Find where the given text appears and provide that cell's center as [x, y] coordinate. 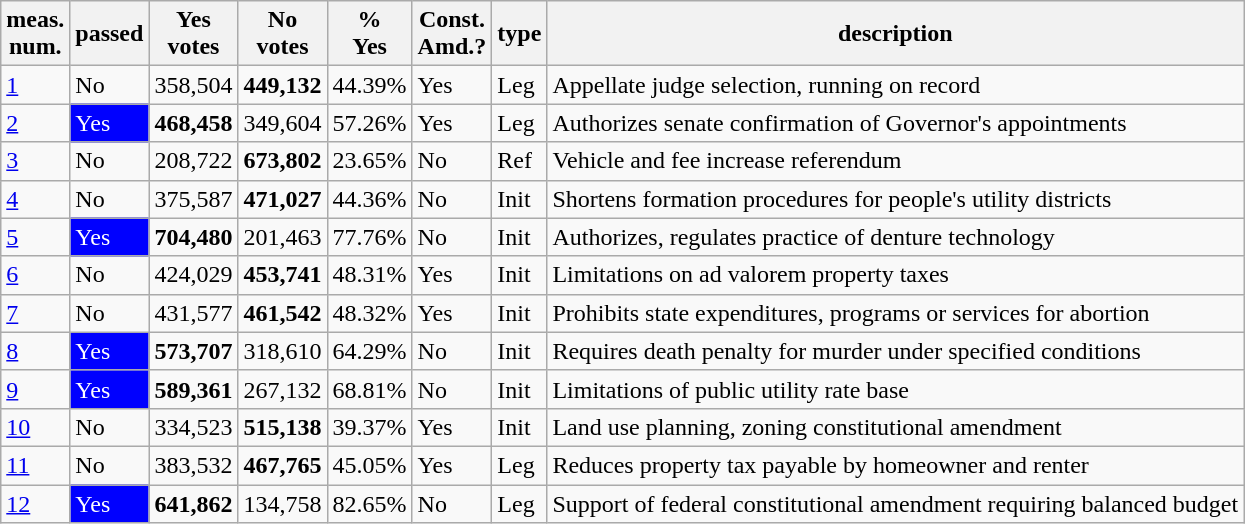
453,741 [282, 275]
Limitations of public utility rate base [896, 389]
Yesvotes [194, 34]
Prohibits state expenditures, programs or services for abortion [896, 313]
passed [110, 34]
Ref [520, 161]
431,577 [194, 313]
44.36% [370, 199]
Land use planning, zoning constitutional amendment [896, 427]
4 [36, 199]
134,758 [282, 503]
704,480 [194, 237]
267,132 [282, 389]
8 [36, 351]
334,523 [194, 427]
318,610 [282, 351]
375,587 [194, 199]
Support of federal constitutional amendment requiring balanced budget [896, 503]
44.39% [370, 85]
23.65% [370, 161]
description [896, 34]
3 [36, 161]
208,722 [194, 161]
Vehicle and fee increase referendum [896, 161]
9 [36, 389]
Limitations on ad valorem property taxes [896, 275]
11 [36, 465]
5 [36, 237]
12 [36, 503]
467,765 [282, 465]
meas.num. [36, 34]
461,542 [282, 313]
7 [36, 313]
48.31% [370, 275]
45.05% [370, 465]
515,138 [282, 427]
383,532 [194, 465]
449,132 [282, 85]
6 [36, 275]
Novotes [282, 34]
Appellate judge selection, running on record [896, 85]
358,504 [194, 85]
641,862 [194, 503]
201,463 [282, 237]
10 [36, 427]
Const.Amd.? [452, 34]
673,802 [282, 161]
2 [36, 123]
424,029 [194, 275]
1 [36, 85]
Reduces property tax payable by homeowner and renter [896, 465]
468,458 [194, 123]
Authorizes, regulates practice of denture technology [896, 237]
471,027 [282, 199]
Authorizes senate confirmation of Governor's appointments [896, 123]
349,604 [282, 123]
Shortens formation procedures for people's utility districts [896, 199]
type [520, 34]
48.32% [370, 313]
77.76% [370, 237]
68.81% [370, 389]
64.29% [370, 351]
573,707 [194, 351]
39.37% [370, 427]
82.65% [370, 503]
57.26% [370, 123]
Requires death penalty for murder under specified conditions [896, 351]
%Yes [370, 34]
589,361 [194, 389]
